Return the (x, y) coordinate for the center point of the cell that contains the specified text.  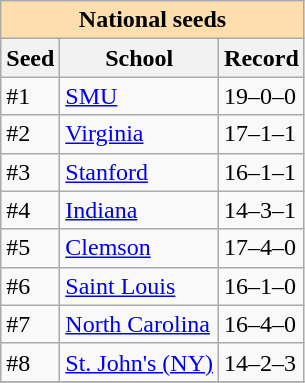
16–1–0 (262, 286)
14–3–1 (262, 210)
Record (262, 58)
Clemson (140, 248)
#6 (30, 286)
#2 (30, 134)
#3 (30, 172)
17–4–0 (262, 248)
North Carolina (140, 324)
Indiana (140, 210)
Virginia (140, 134)
SMU (140, 96)
#8 (30, 362)
School (140, 58)
14–2–3 (262, 362)
16–4–0 (262, 324)
#1 (30, 96)
Stanford (140, 172)
17–1–1 (262, 134)
#4 (30, 210)
National seeds (153, 20)
St. John's (NY) (140, 362)
Seed (30, 58)
#5 (30, 248)
19–0–0 (262, 96)
16–1–1 (262, 172)
Saint Louis (140, 286)
#7 (30, 324)
